Provide the (X, Y) coordinate of the cell's center where the given text is located.  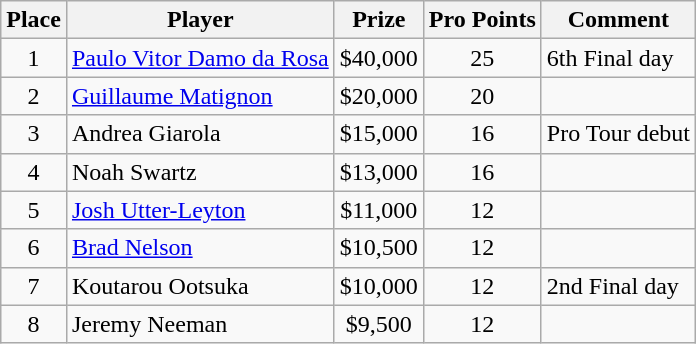
6th Final day (618, 58)
$13,000 (378, 172)
Player (200, 20)
$10,000 (378, 286)
Brad Nelson (200, 248)
Noah Swartz (200, 172)
2nd Final day (618, 286)
$20,000 (378, 96)
Jeremy Neeman (200, 324)
Comment (618, 20)
25 (482, 58)
Pro Tour debut (618, 134)
7 (34, 286)
1 (34, 58)
3 (34, 134)
Andrea Giarola (200, 134)
Prize (378, 20)
$11,000 (378, 210)
Pro Points (482, 20)
$40,000 (378, 58)
Koutarou Ootsuka (200, 286)
Paulo Vitor Damo da Rosa (200, 58)
8 (34, 324)
$15,000 (378, 134)
Guillaume Matignon (200, 96)
2 (34, 96)
6 (34, 248)
Place (34, 20)
Josh Utter-Leyton (200, 210)
4 (34, 172)
$9,500 (378, 324)
20 (482, 96)
$10,500 (378, 248)
5 (34, 210)
